Search for the cell housing the specified text and yield its (X, Y) center coordinate. 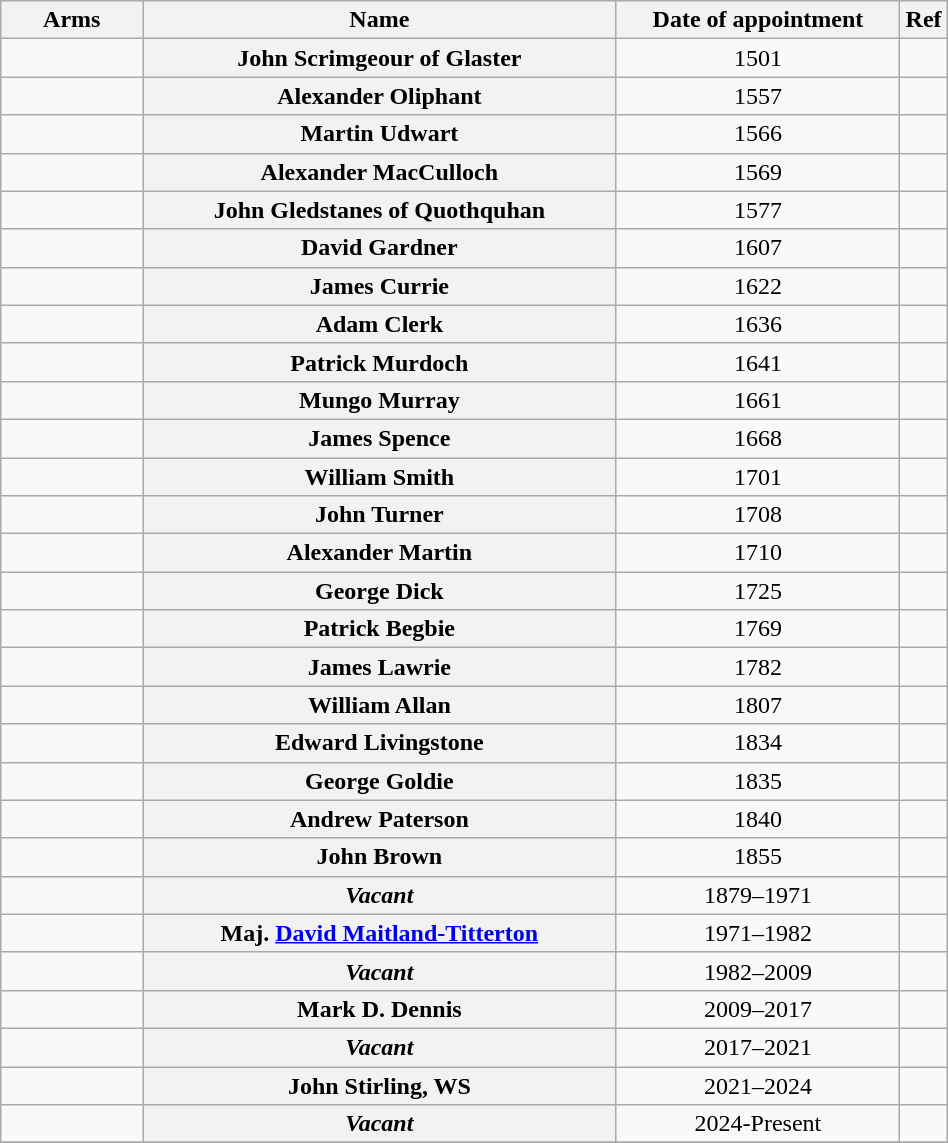
1622 (758, 286)
1710 (758, 553)
William Allan (380, 705)
1982–2009 (758, 971)
1636 (758, 324)
1840 (758, 819)
John Scrimgeour of Glaster (380, 58)
1641 (758, 362)
2024-Present (758, 1124)
James Spence (380, 438)
Date of appointment (758, 20)
1569 (758, 172)
George Dick (380, 591)
1807 (758, 705)
Patrick Begbie (380, 629)
Mark D. Dennis (380, 1009)
1835 (758, 781)
1971–1982 (758, 933)
Name (380, 20)
1607 (758, 248)
1557 (758, 96)
David Gardner (380, 248)
1769 (758, 629)
1855 (758, 857)
2021–2024 (758, 1085)
Arms (72, 20)
James Currie (380, 286)
1577 (758, 210)
Maj. David Maitland-Titterton (380, 933)
1701 (758, 477)
John Gledstanes of Quothquhan (380, 210)
1708 (758, 515)
1834 (758, 743)
Martin Udwart (380, 134)
William Smith (380, 477)
Alexander MacCulloch (380, 172)
1661 (758, 400)
2009–2017 (758, 1009)
Edward Livingstone (380, 743)
George Goldie (380, 781)
1668 (758, 438)
1725 (758, 591)
John Turner (380, 515)
2017–2021 (758, 1047)
1501 (758, 58)
Andrew Paterson (380, 819)
James Lawrie (380, 667)
Alexander Oliphant (380, 96)
1879–1971 (758, 895)
Ref (924, 20)
Mungo Murray (380, 400)
1782 (758, 667)
Patrick Murdoch (380, 362)
John Stirling, WS (380, 1085)
1566 (758, 134)
John Brown (380, 857)
Alexander Martin (380, 553)
Adam Clerk (380, 324)
